Detect which cell encompasses the target text, then output its (x, y) center coordinate. 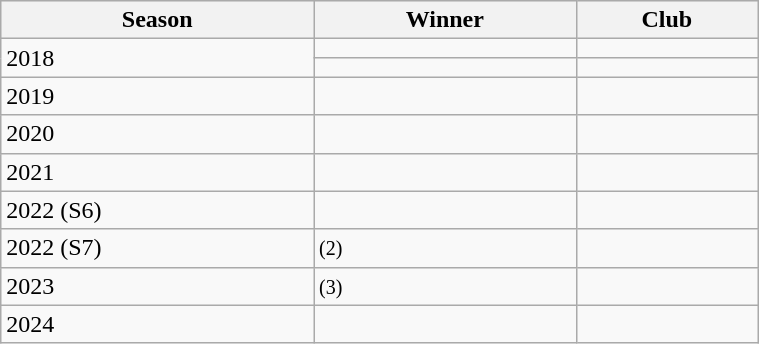
2019 (158, 96)
2020 (158, 134)
2022 (S6) (158, 210)
(2) (445, 248)
Club (667, 20)
Winner (445, 20)
2023 (158, 286)
Season (158, 20)
2022 (S7) (158, 248)
2018 (158, 58)
2021 (158, 172)
2024 (158, 324)
(3) (445, 286)
